Return (x, y) of the center of cell containing provided text 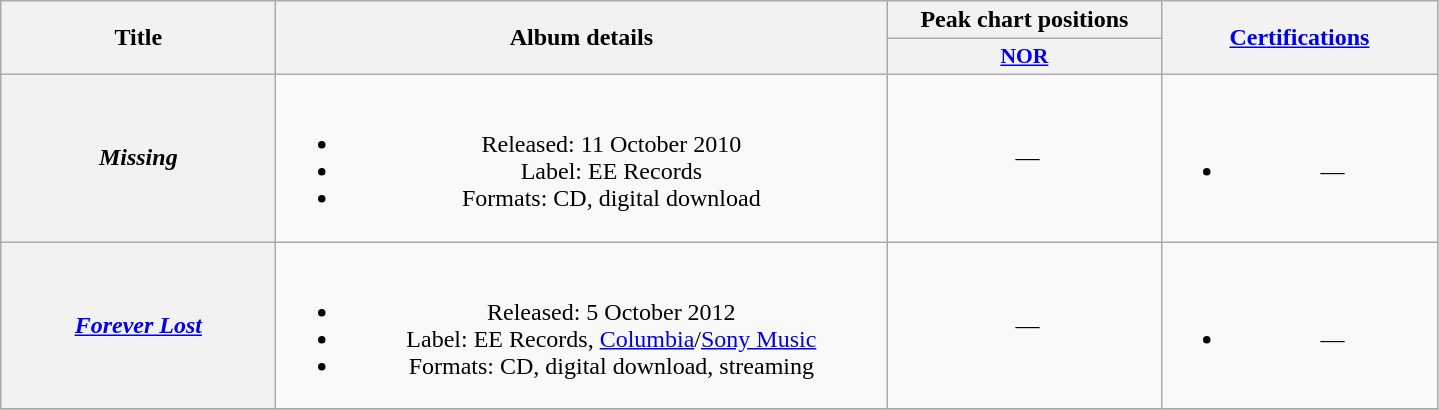
Released: 5 October 2012Label: EE Records, Columbia/Sony MusicFormats: CD, digital download, streaming (582, 326)
Certifications (1300, 38)
Released: 11 October 2010Label: EE RecordsFormats: CD, digital download (582, 158)
Forever Lost (138, 326)
Peak chart positions (1024, 20)
Title (138, 38)
Album details (582, 38)
Missing (138, 158)
NOR (1024, 57)
